Detect which cell encompasses the target text, then output its [X, Y] center coordinate. 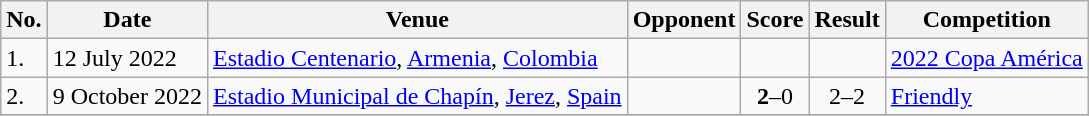
Estadio Centenario, Armenia, Colombia [418, 58]
Competition [986, 20]
2–2 [847, 96]
Venue [418, 20]
2. [24, 96]
Estadio Municipal de Chapín, Jerez, Spain [418, 96]
Date [127, 20]
12 July 2022 [127, 58]
Result [847, 20]
Friendly [986, 96]
1. [24, 58]
2022 Copa América [986, 58]
2–0 [775, 96]
Opponent [684, 20]
Score [775, 20]
No. [24, 20]
9 October 2022 [127, 96]
